Capture the cell that displays the provided text and extract its (X, Y) central coordinate. 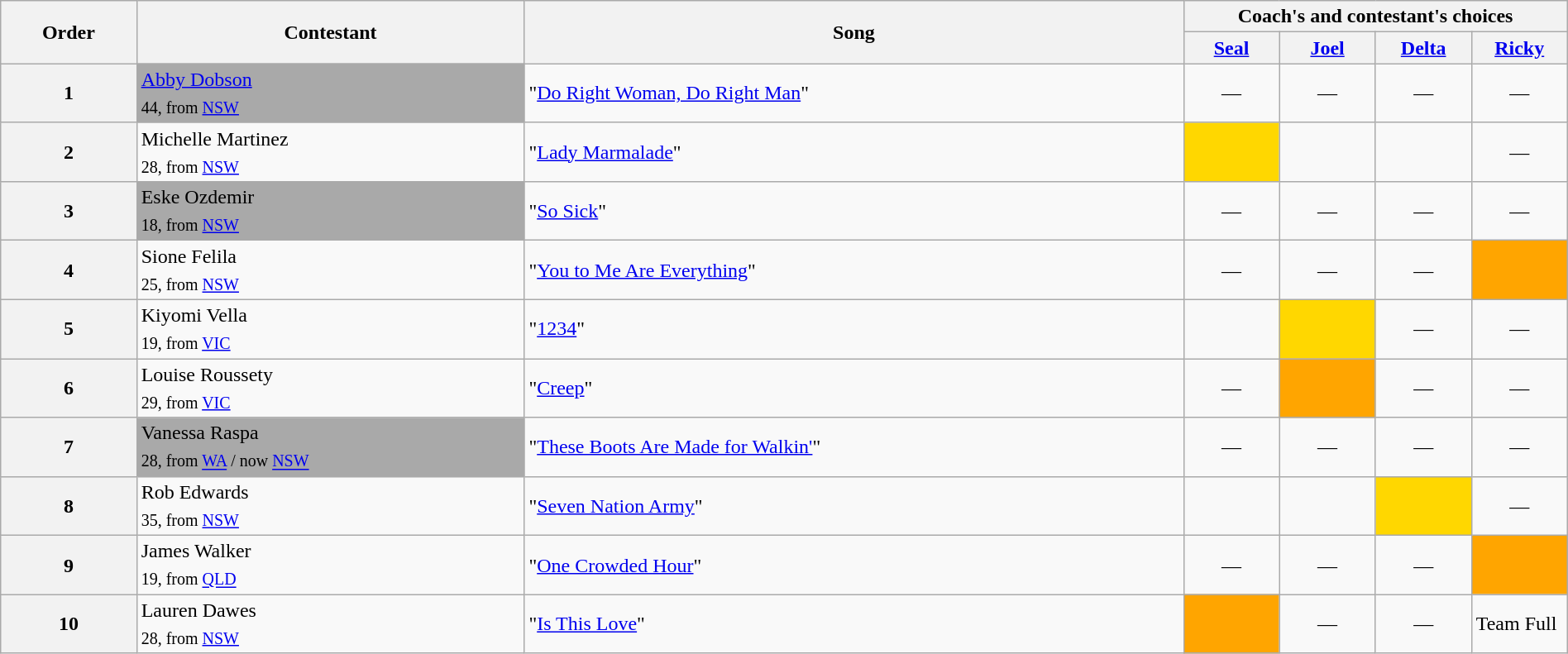
"One Crowded Hour" (853, 566)
"So Sick" (853, 212)
Order (69, 32)
10 (69, 623)
2 (69, 152)
Team Full (1519, 623)
1 (69, 93)
7 (69, 446)
9 (69, 566)
"Creep" (853, 389)
"Lady Marmalade" (853, 152)
Ricky (1519, 48)
8 (69, 506)
Joel (1327, 48)
"These Boots Are Made for Walkin'" (853, 446)
"Seven Nation Army" (853, 506)
6 (69, 389)
Song (853, 32)
"You to Me Are Everything" (853, 270)
"Do Right Woman, Do Right Man" (853, 93)
Coach's and contestant's choices (1375, 17)
Kiyomi Vella19, from VIC (331, 329)
Delta (1423, 48)
"1234" (853, 329)
3 (69, 212)
Eske Ozdemir18, from NSW (331, 212)
Contestant (331, 32)
"Is This Love" (853, 623)
James Walker19, from QLD (331, 566)
Abby Dobson44, from NSW (331, 93)
4 (69, 270)
Lauren Dawes28, from NSW (331, 623)
5 (69, 329)
Rob Edwards35, from NSW (331, 506)
Louise Roussety29, from VIC (331, 389)
Vanessa Raspa28, from WA / now NSW (331, 446)
Michelle Martinez28, from NSW (331, 152)
Seal (1231, 48)
Sione Felila25, from NSW (331, 270)
